Locate the cell with the specified text and output its [X, Y] center coordinate. 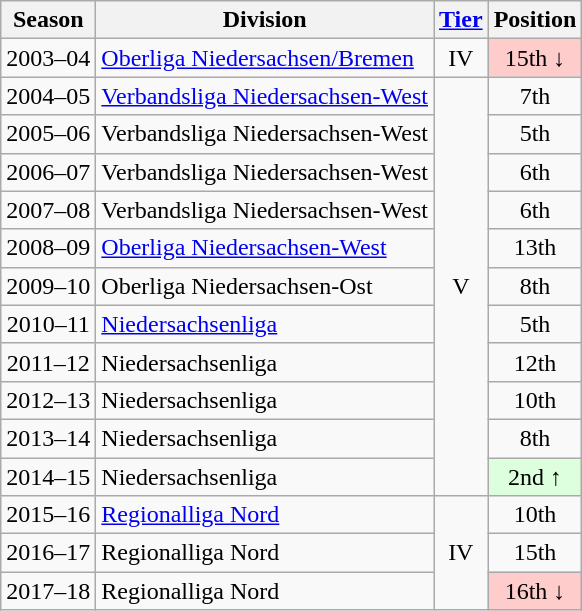
Oberliga Niedersachsen/Bremen [265, 58]
Oberliga Niedersachsen-West [265, 248]
12th [535, 362]
2003–04 [48, 58]
13th [535, 248]
2014–15 [48, 477]
2007–08 [48, 210]
Season [48, 20]
2009–10 [48, 286]
2006–07 [48, 172]
Position [535, 20]
7th [535, 96]
Oberliga Niedersachsen-Ost [265, 286]
2nd ↑ [535, 477]
2011–12 [48, 362]
2015–16 [48, 515]
Division [265, 20]
2016–17 [48, 553]
2013–14 [48, 438]
Tier [462, 20]
16th ↓ [535, 591]
V [462, 286]
2005–06 [48, 134]
15th ↓ [535, 58]
2012–13 [48, 400]
15th [535, 553]
2004–05 [48, 96]
2017–18 [48, 591]
2008–09 [48, 248]
2010–11 [48, 324]
